Provide the [x, y] coordinate of the cell's center where the given text is located.  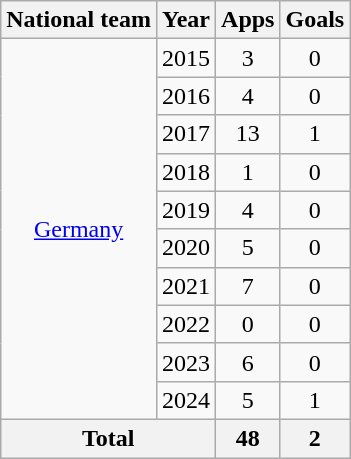
2018 [186, 172]
2021 [186, 286]
Total [108, 438]
2024 [186, 400]
48 [248, 438]
2016 [186, 96]
Germany [79, 230]
3 [248, 58]
7 [248, 286]
Goals [315, 20]
2015 [186, 58]
Year [186, 20]
2 [315, 438]
National team [79, 20]
Apps [248, 20]
2017 [186, 134]
2020 [186, 248]
13 [248, 134]
6 [248, 362]
2022 [186, 324]
2019 [186, 210]
2023 [186, 362]
